Return (X, Y) of the center of cell containing provided text 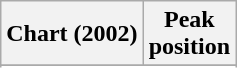
Chart (2002) (72, 34)
Peakposition (189, 34)
